Output the (X, Y) coordinate of the center of the cell containing the given text.  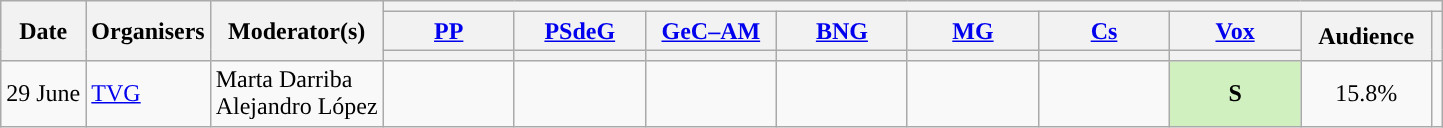
Moderator(s) (296, 31)
Organisers (148, 31)
Cs (1104, 31)
PSdeG (580, 31)
S (1236, 94)
15.8% (1366, 94)
BNG (842, 31)
Marta DarribaAlejandro López (296, 94)
29 June (44, 94)
MG (972, 31)
TVG (148, 94)
Date (44, 31)
GeC–AM (710, 31)
PP (448, 31)
Vox (1236, 31)
Audience (1366, 36)
